For the text-containing cell, return its midpoint in (x, y) coordinate format. 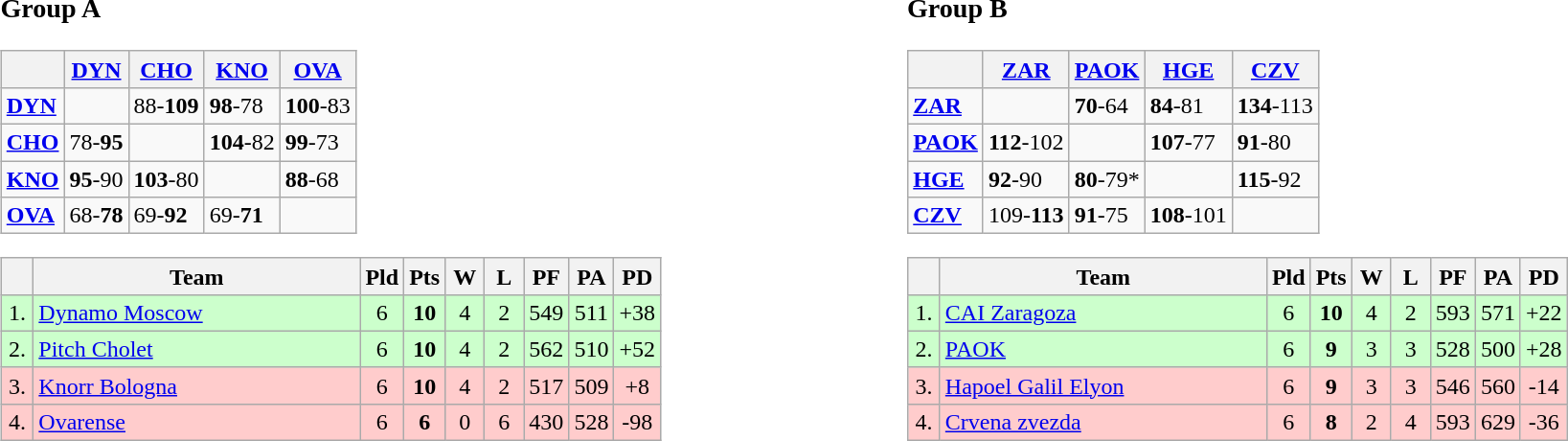
Crvena zvezda (1103, 422)
115-92 (1275, 179)
562 (546, 349)
+8 (638, 385)
-14 (1544, 385)
103-80 (167, 179)
91-80 (1275, 143)
+38 (638, 313)
69-92 (167, 216)
-36 (1544, 422)
546 (1452, 385)
Pitch Cholet (197, 349)
Ovarense (197, 422)
98-78 (241, 105)
-98 (638, 422)
88-109 (167, 105)
629 (1498, 422)
100-83 (318, 105)
70-64 (1107, 105)
Knorr Bologna (197, 385)
112-102 (1026, 143)
107-77 (1188, 143)
91-75 (1107, 216)
Dynamo Moscow (197, 313)
571 (1498, 313)
430 (546, 422)
78-95 (96, 143)
134-113 (1275, 105)
+28 (1544, 349)
68-78 (96, 216)
517 (546, 385)
109-113 (1026, 216)
69-71 (241, 216)
80-79* (1107, 179)
84-81 (1188, 105)
509 (592, 385)
95-90 (96, 179)
0 (466, 422)
+52 (638, 349)
549 (546, 313)
Hapoel Galil Elyon (1103, 385)
104-82 (241, 143)
+22 (1544, 313)
99-73 (318, 143)
108-101 (1188, 216)
CAI Zaragoza (1103, 313)
8 (1331, 422)
511 (592, 313)
560 (1498, 385)
92-90 (1026, 179)
510 (592, 349)
500 (1498, 349)
88-68 (318, 179)
